Find where the given text appears and provide that cell's center as [x, y] coordinate. 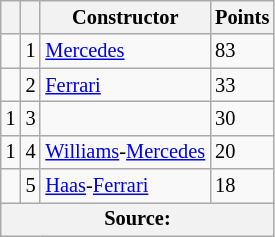
18 [242, 186]
20 [242, 152]
Williams-Mercedes [125, 152]
Points [242, 17]
Ferrari [125, 85]
2 [31, 85]
Haas-Ferrari [125, 186]
30 [242, 118]
Source: [138, 219]
33 [242, 85]
4 [31, 152]
83 [242, 51]
Mercedes [125, 51]
3 [31, 118]
5 [31, 186]
Constructor [125, 17]
